Search for the cell housing the specified text and yield its [x, y] center coordinate. 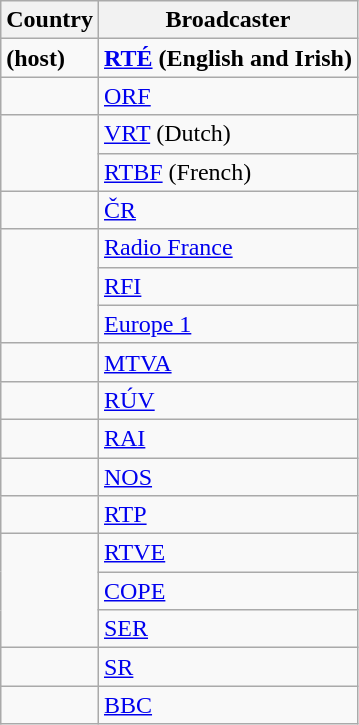
SR [228, 667]
RAI [228, 438]
SER [228, 629]
RÚV [228, 400]
Europe 1 [228, 324]
BBC [228, 705]
VRT (Dutch) [228, 134]
RFI [228, 286]
Country [50, 20]
ORF [228, 96]
Broadcaster [228, 20]
RTVE [228, 553]
RTP [228, 515]
MTVA [228, 362]
Radio France [228, 248]
RTBF (French) [228, 172]
(host) [50, 58]
COPE [228, 591]
RTÉ (English and Irish) [228, 58]
ČR [228, 210]
NOS [228, 477]
